Detect which cell encompasses the target text, then output its (x, y) center coordinate. 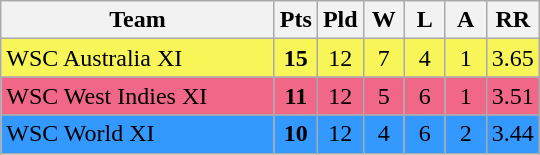
Team (138, 20)
3.44 (512, 134)
Pts (296, 20)
WSC World XI (138, 134)
2 (466, 134)
3.51 (512, 96)
RR (512, 20)
10 (296, 134)
11 (296, 96)
Pld (340, 20)
5 (384, 96)
7 (384, 58)
WSC Australia XI (138, 58)
WSC West Indies XI (138, 96)
15 (296, 58)
3.65 (512, 58)
A (466, 20)
L (424, 20)
W (384, 20)
